Provide the (X, Y) coordinate of the cell's center where the given text is located.  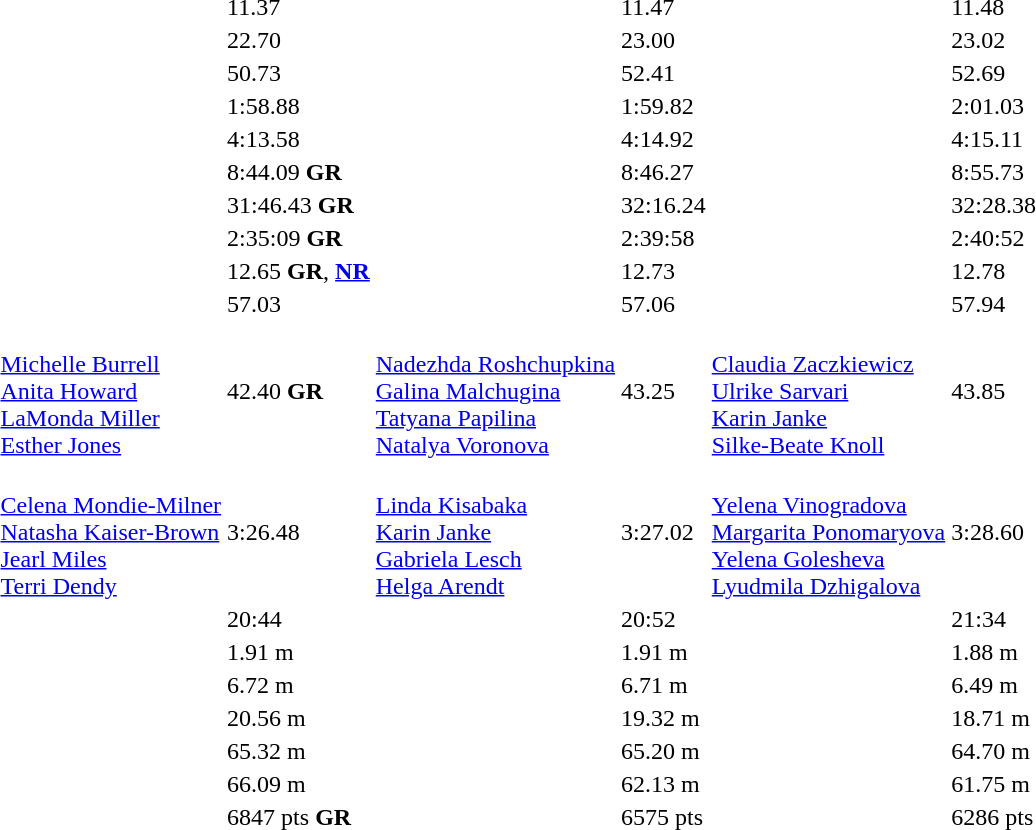
12.65 GR, NR (299, 271)
62.13 m (664, 784)
57.03 (299, 304)
Yelena VinogradovaMargarita PonomaryovaYelena GoleshevaLyudmila Dzhigalova (828, 532)
20.56 m (299, 718)
65.20 m (664, 751)
31:46.43 GR (299, 205)
8:46.27 (664, 172)
6.72 m (299, 685)
20:44 (299, 619)
3:27.02 (664, 532)
19.32 m (664, 718)
50.73 (299, 73)
Nadezhda RoshchupkinaGalina MalchuginaTatyana PapilinaNatalya Voronova (495, 391)
20:52 (664, 619)
65.32 m (299, 751)
8:44.09 GR (299, 172)
4:14.92 (664, 139)
2:39:58 (664, 238)
2:35:09 GR (299, 238)
66.09 m (299, 784)
32:16.24 (664, 205)
42.40 GR (299, 391)
43.25 (664, 391)
4:13.58 (299, 139)
1:59.82 (664, 106)
57.06 (664, 304)
23.00 (664, 40)
Claudia ZaczkiewiczUlrike SarvariKarin JankeSilke-Beate Knoll (828, 391)
22.70 (299, 40)
1:58.88 (299, 106)
3:26.48 (299, 532)
52.41 (664, 73)
6.71 m (664, 685)
Linda KisabakaKarin JankeGabriela LeschHelga Arendt (495, 532)
12.73 (664, 271)
